Find where the given text appears and provide that cell's center as (X, Y) coordinate. 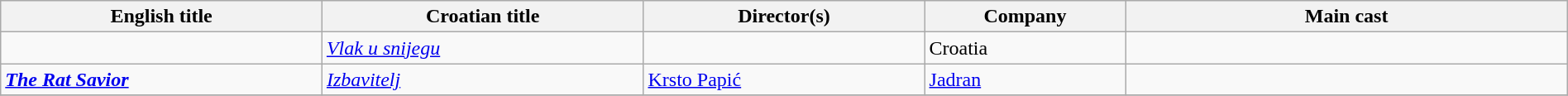
Director(s) (784, 17)
Izbavitelj (483, 79)
Croatian title (483, 17)
Krsto Papić (784, 79)
English title (162, 17)
The Rat Savior (162, 79)
Jadran (1025, 79)
Croatia (1025, 48)
Vlak u snijegu (483, 48)
Company (1025, 17)
Main cast (1346, 17)
